Return (X, Y) of the center of cell containing provided text 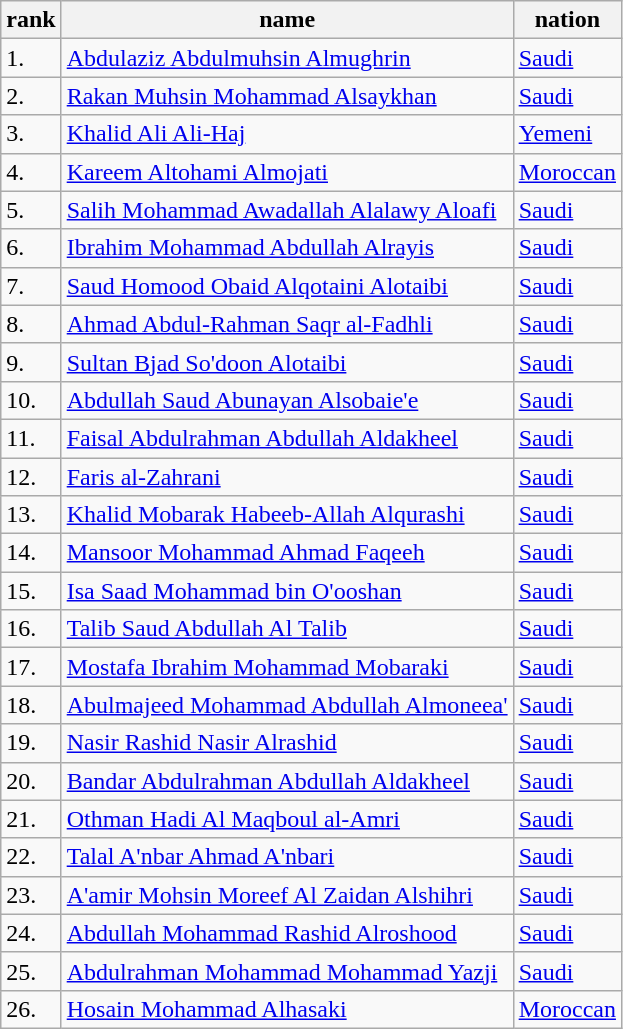
name (287, 20)
Ahmad Abdul-Rahman Saqr al-Fadhli (287, 324)
Sultan Bjad So'doon Alotaibi (287, 362)
Nasir Rashid Nasir Alrashid (287, 743)
20. (31, 781)
1. (31, 58)
11. (31, 438)
19. (31, 743)
Hosain Mohammad Alhasaki (287, 1009)
Abdullah Mohammad Rashid Alroshood (287, 933)
25. (31, 971)
Salih Mohammad Awadallah Alalawy Aloafi (287, 210)
Othman Hadi Al Maqboul al-Amri (287, 819)
Isa Saad Mohammad bin O'ooshan (287, 591)
14. (31, 553)
6. (31, 248)
Kareem Altohami Almojati (287, 172)
nation (567, 20)
Saud Homood Obaid Alqotaini Alotaibi (287, 286)
7. (31, 286)
A'amir Mohsin Moreef Al Zaidan Alshihri (287, 895)
Khalid Mobarak Habeeb-Allah Alqurashi (287, 515)
26. (31, 1009)
Abulmajeed Mohammad Abdullah Almoneea' (287, 705)
Ibrahim Mohammad Abdullah Alrayis (287, 248)
17. (31, 667)
21. (31, 819)
Yemeni (567, 134)
Abdulrahman Mohammad Mohammad Yazji (287, 971)
12. (31, 477)
rank (31, 20)
5. (31, 210)
2. (31, 96)
Bandar Abdulrahman Abdullah Aldakheel (287, 781)
3. (31, 134)
24. (31, 933)
10. (31, 400)
22. (31, 857)
Mostafa Ibrahim Mohammad Mobaraki (287, 667)
16. (31, 629)
Khalid Ali Ali-Haj (287, 134)
15. (31, 591)
23. (31, 895)
Faisal Abdulrahman Abdullah Aldakheel (287, 438)
Abdullah Saud Abunayan Alsobaie'e (287, 400)
Talib Saud Abdullah Al Talib (287, 629)
8. (31, 324)
Faris al-Zahrani (287, 477)
9. (31, 362)
4. (31, 172)
Abdulaziz Abdulmuhsin Almughrin (287, 58)
18. (31, 705)
Rakan Muhsin Mohammad Alsaykhan (287, 96)
Mansoor Mohammad Ahmad Faqeeh (287, 553)
Talal A'nbar Ahmad A'nbari (287, 857)
13. (31, 515)
